Output the [X, Y] coordinate of the center of the cell containing the given text.  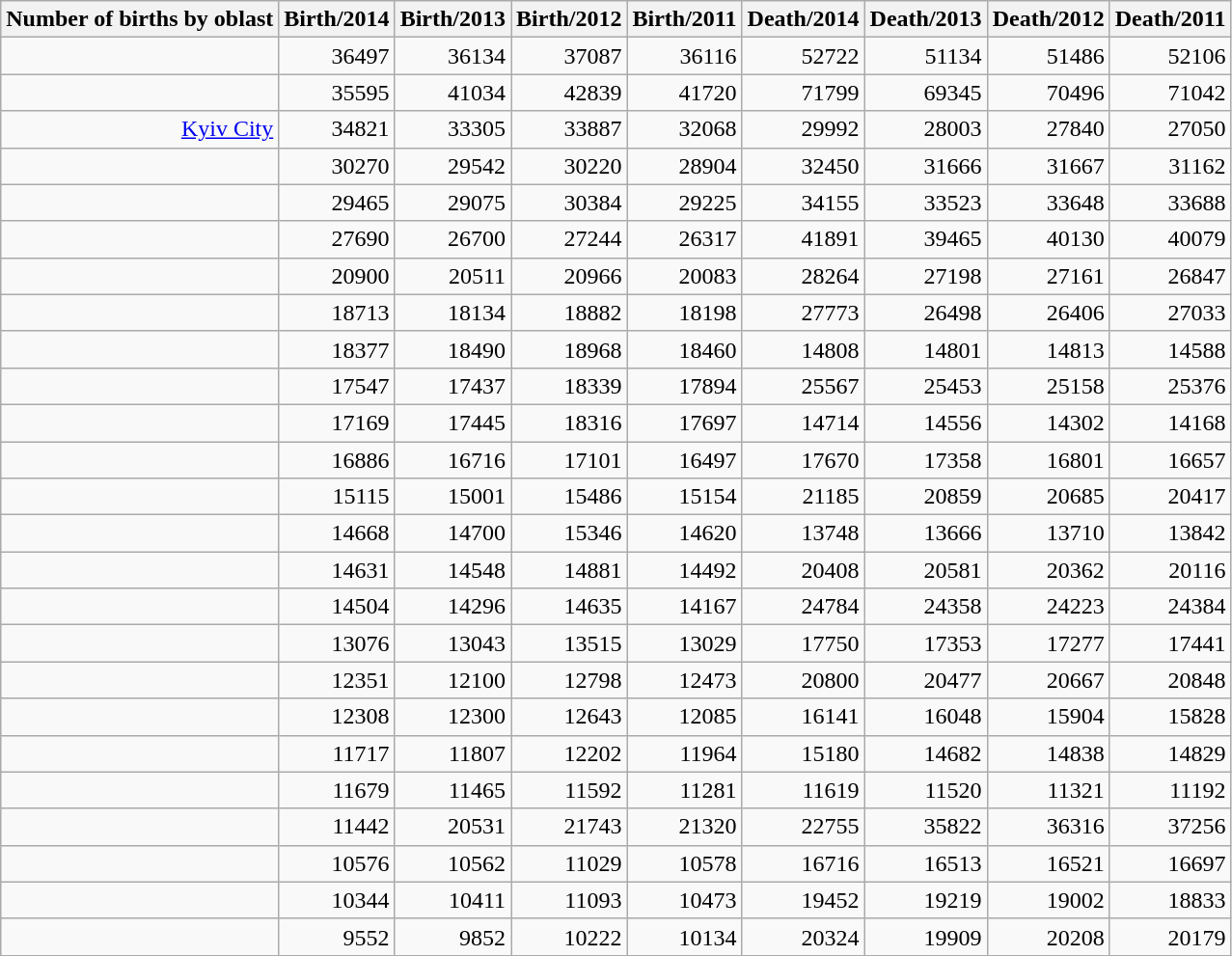
14588 [1170, 349]
17750 [803, 643]
27690 [337, 239]
Birth/2013 [452, 19]
13515 [569, 643]
14296 [452, 607]
31666 [926, 166]
20859 [926, 497]
35595 [337, 93]
42839 [569, 93]
11029 [569, 863]
11093 [569, 900]
11281 [685, 790]
16513 [926, 863]
Death/2013 [926, 19]
18882 [569, 313]
16521 [1048, 863]
33688 [1170, 203]
14504 [337, 607]
12798 [569, 680]
11520 [926, 790]
20477 [926, 680]
15828 [1170, 717]
17697 [685, 423]
Death/2014 [803, 19]
20531 [452, 827]
20408 [803, 570]
36316 [1048, 827]
40130 [1048, 239]
21743 [569, 827]
26498 [926, 313]
19909 [926, 937]
22755 [803, 827]
39465 [926, 239]
14808 [803, 349]
11465 [452, 790]
37256 [1170, 827]
17547 [337, 386]
14492 [685, 570]
30384 [569, 203]
10222 [569, 937]
32450 [803, 166]
29465 [337, 203]
21320 [685, 827]
14801 [926, 349]
27050 [1170, 129]
11192 [1170, 790]
12643 [569, 717]
14700 [452, 533]
18377 [337, 349]
33305 [452, 129]
15154 [685, 497]
12202 [569, 753]
31162 [1170, 166]
Birth/2012 [569, 19]
11717 [337, 753]
13842 [1170, 533]
12308 [337, 717]
40079 [1170, 239]
10411 [452, 900]
30270 [337, 166]
20083 [685, 276]
14302 [1048, 423]
16657 [1170, 460]
Kyiv City [140, 129]
24223 [1048, 607]
14813 [1048, 349]
24784 [803, 607]
52106 [1170, 56]
20362 [1048, 570]
20208 [1048, 937]
16801 [1048, 460]
36134 [452, 56]
33648 [1048, 203]
12473 [685, 680]
17441 [1170, 643]
20324 [803, 937]
34155 [803, 203]
18339 [569, 386]
14548 [452, 570]
18490 [452, 349]
14682 [926, 753]
20848 [1170, 680]
27198 [926, 276]
20511 [452, 276]
17437 [452, 386]
12300 [452, 717]
Death/2011 [1170, 19]
19219 [926, 900]
12100 [452, 680]
11679 [337, 790]
26847 [1170, 276]
14620 [685, 533]
71042 [1170, 93]
33523 [926, 203]
32068 [685, 129]
15115 [337, 497]
27773 [803, 313]
20179 [1170, 937]
18713 [337, 313]
17277 [1048, 643]
25453 [926, 386]
36116 [685, 56]
18968 [569, 349]
25158 [1048, 386]
20667 [1048, 680]
10344 [337, 900]
Number of births by oblast [140, 19]
17353 [926, 643]
13076 [337, 643]
29225 [685, 203]
52722 [803, 56]
11442 [337, 827]
Birth/2011 [685, 19]
21185 [803, 497]
20116 [1170, 570]
17894 [685, 386]
37087 [569, 56]
14556 [926, 423]
17101 [569, 460]
12351 [337, 680]
10134 [685, 937]
10473 [685, 900]
17169 [337, 423]
17670 [803, 460]
16886 [337, 460]
18833 [1170, 900]
16697 [1170, 863]
11807 [452, 753]
70496 [1048, 93]
28904 [685, 166]
Death/2012 [1048, 19]
11321 [1048, 790]
41034 [452, 93]
29075 [452, 203]
13029 [685, 643]
16497 [685, 460]
51486 [1048, 56]
18198 [685, 313]
41720 [685, 93]
26317 [685, 239]
14168 [1170, 423]
13043 [452, 643]
10576 [337, 863]
25567 [803, 386]
Birth/2014 [337, 19]
27840 [1048, 129]
24384 [1170, 607]
69345 [926, 93]
10562 [452, 863]
51134 [926, 56]
15486 [569, 497]
11619 [803, 790]
14714 [803, 423]
9852 [452, 937]
11964 [685, 753]
36497 [337, 56]
19002 [1048, 900]
19452 [803, 900]
14829 [1170, 753]
31667 [1048, 166]
13666 [926, 533]
29992 [803, 129]
35822 [926, 827]
13710 [1048, 533]
18316 [569, 423]
27033 [1170, 313]
16141 [803, 717]
34821 [337, 129]
9552 [337, 937]
41891 [803, 239]
20900 [337, 276]
20581 [926, 570]
14631 [337, 570]
18460 [685, 349]
14668 [337, 533]
15346 [569, 533]
17445 [452, 423]
14881 [569, 570]
12085 [685, 717]
20800 [803, 680]
14838 [1048, 753]
13748 [803, 533]
27244 [569, 239]
20685 [1048, 497]
14635 [569, 607]
28003 [926, 129]
27161 [1048, 276]
24358 [926, 607]
15180 [803, 753]
14167 [685, 607]
11592 [569, 790]
20966 [569, 276]
30220 [569, 166]
71799 [803, 93]
26406 [1048, 313]
25376 [1170, 386]
16048 [926, 717]
28264 [803, 276]
15904 [1048, 717]
33887 [569, 129]
18134 [452, 313]
29542 [452, 166]
20417 [1170, 497]
17358 [926, 460]
15001 [452, 497]
10578 [685, 863]
26700 [452, 239]
